Identify which cell holds the provided text, then report its (x, y) central coordinate. 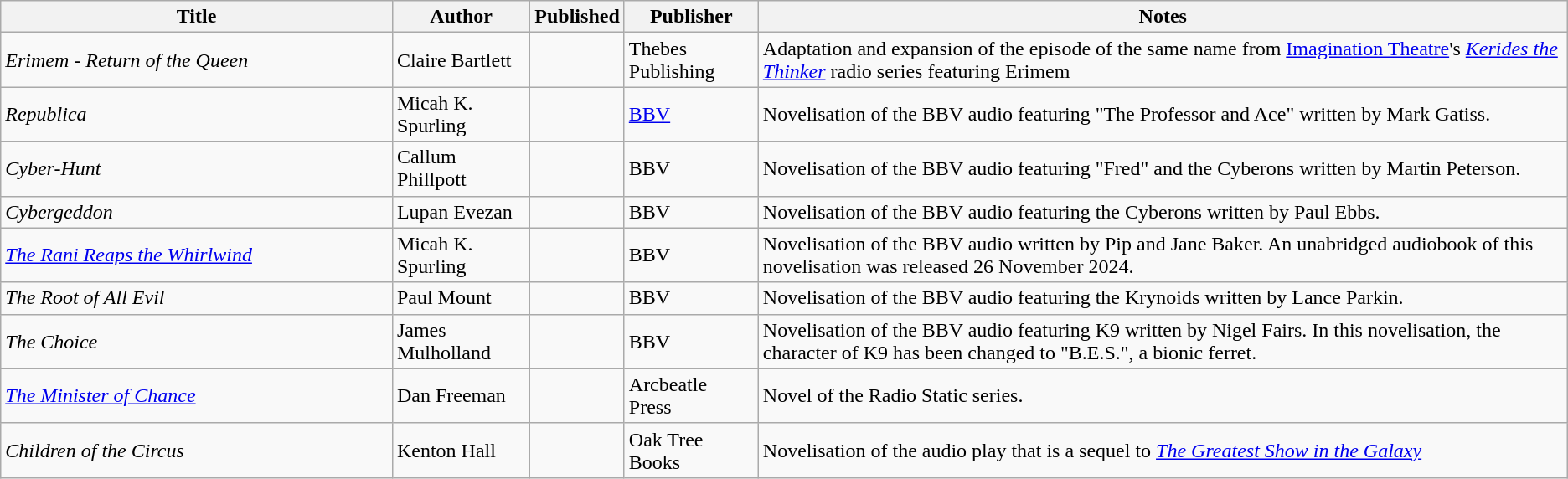
Claire Bartlett (461, 60)
Adaptation and expansion of the episode of the same name from Imagination Theatre's Kerides the Thinker radio series featuring Erimem (1163, 60)
Dan Freeman (461, 395)
Notes (1163, 17)
The Minister of Chance (197, 395)
Title (197, 17)
Cyber-Hunt (197, 169)
Thebes Publishing (691, 60)
Erimem - Return of the Queen (197, 60)
Novelisation of the audio play that is a sequel to The Greatest Show in the Galaxy (1163, 451)
Novelisation of the BBV audio featuring "Fred" and the Cyberons written by Martin Peterson. (1163, 169)
The Rani Reaps the Whirlwind (197, 255)
Arcbeatle Press (691, 395)
Novelisation of the BBV audio featuring "The Professor and Ace" written by Mark Gatiss. (1163, 114)
Oak Tree Books (691, 451)
The Root of All Evil (197, 298)
Novelisation of the BBV audio featuring the Cyberons written by Paul Ebbs. (1163, 212)
Children of the Circus (197, 451)
Novelisation of the BBV audio written by Pip and Jane Baker. An unabridged audiobook of this novelisation was released 26 November 2024. (1163, 255)
Lupan Evezan (461, 212)
Novel of the Radio Static series. (1163, 395)
Paul Mount (461, 298)
Published (577, 17)
The Choice (197, 342)
Publisher (691, 17)
Novelisation of the BBV audio featuring the Krynoids written by Lance Parkin. (1163, 298)
Republica (197, 114)
Author (461, 17)
James Mulholland (461, 342)
Callum Phillpott (461, 169)
Cybergeddon (197, 212)
Kenton Hall (461, 451)
